Capture the cell that displays the provided text and extract its (X, Y) central coordinate. 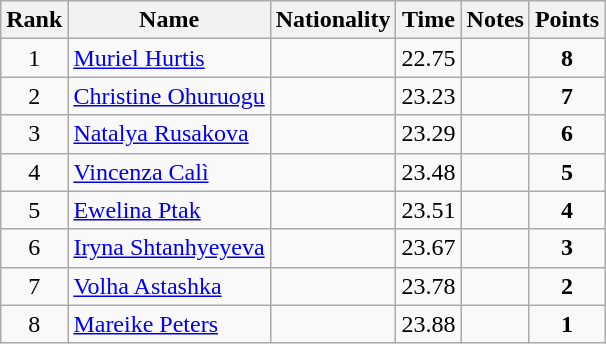
Muriel Hurtis (169, 58)
Mareike Peters (169, 324)
23.88 (428, 324)
Rank (34, 20)
Natalya Rusakova (169, 134)
Name (169, 20)
Iryna Shtanhyeyeva (169, 248)
Time (428, 20)
23.78 (428, 286)
23.67 (428, 248)
Ewelina Ptak (169, 210)
23.51 (428, 210)
Points (566, 20)
Vincenza Calì (169, 172)
23.29 (428, 134)
Nationality (333, 20)
Christine Ohuruogu (169, 96)
23.48 (428, 172)
Notes (495, 20)
23.23 (428, 96)
22.75 (428, 58)
Volha Astashka (169, 286)
